Scan for the cell matching the given text and deliver its [x, y] coordinate at center. 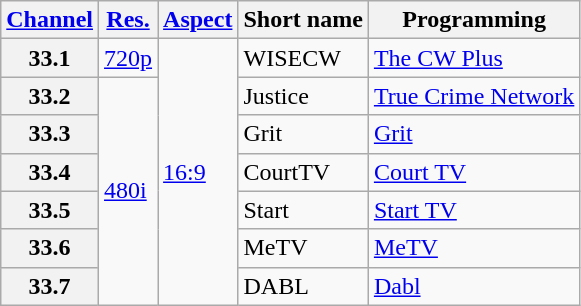
16:9 [198, 172]
33.1 [50, 58]
Start TV [474, 210]
33.6 [50, 248]
DABL [303, 286]
Programming [474, 20]
Court TV [474, 172]
480i [128, 191]
33.7 [50, 286]
33.4 [50, 172]
Dabl [474, 286]
True Crime Network [474, 96]
WISECW [303, 58]
33.3 [50, 134]
33.2 [50, 96]
Justice [303, 96]
Start [303, 210]
720p [128, 58]
33.5 [50, 210]
Short name [303, 20]
Channel [50, 20]
Res. [128, 20]
The CW Plus [474, 58]
CourtTV [303, 172]
Aspect [198, 20]
